Output the (X, Y) coordinate of the center of the cell containing the given text.  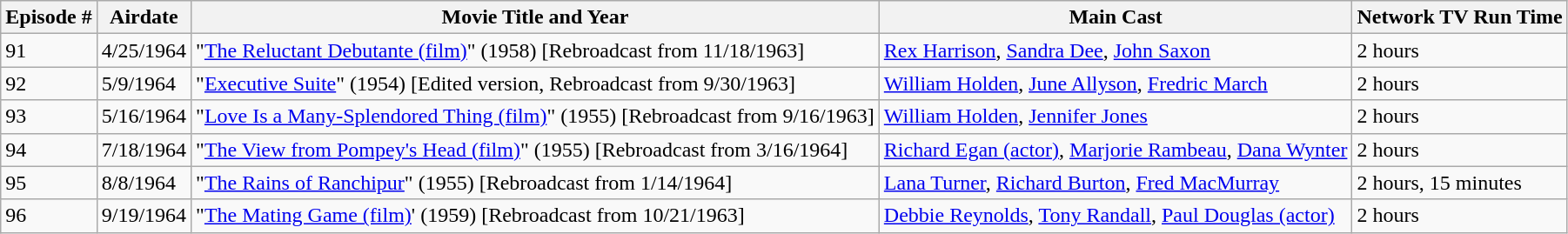
William Holden, Jennifer Jones (1116, 117)
"The View from Pompey's Head (film)" (1955) [Rebroadcast from 3/16/1964] (536, 150)
Debbie Reynolds, Tony Randall, Paul Douglas (actor) (1116, 216)
Airdate (144, 17)
5/16/1964 (144, 117)
"Love Is a Many-Splendored Thing (film)" (1955) [Rebroadcast from 9/16/1963] (536, 117)
92 (49, 84)
Episode # (49, 17)
Network TV Run Time (1460, 17)
Richard Egan (actor), Marjorie Rambeau, Dana Wynter (1116, 150)
Rex Harrison, Sandra Dee, John Saxon (1116, 50)
Lana Turner, Richard Burton, Fred MacMurray (1116, 183)
"The Mating Game (film)' (1959) [Rebroadcast from 10/21/1963] (536, 216)
94 (49, 150)
7/18/1964 (144, 150)
"Executive Suite" (1954) [Edited version, Rebroadcast from 9/30/1963] (536, 84)
93 (49, 117)
5/9/1964 (144, 84)
96 (49, 216)
William Holden, June Allyson, Fredric March (1116, 84)
"The Rains of Ranchipur" (1955) [Rebroadcast from 1/14/1964] (536, 183)
2 hours, 15 minutes (1460, 183)
95 (49, 183)
Main Cast (1116, 17)
4/25/1964 (144, 50)
"The Reluctant Debutante (film)" (1958) [Rebroadcast from 11/18/1963] (536, 50)
9/19/1964 (144, 216)
91 (49, 50)
Movie Title and Year (536, 17)
8/8/1964 (144, 183)
